Provide the [x, y] coordinate of the cell's center where the given text is located.  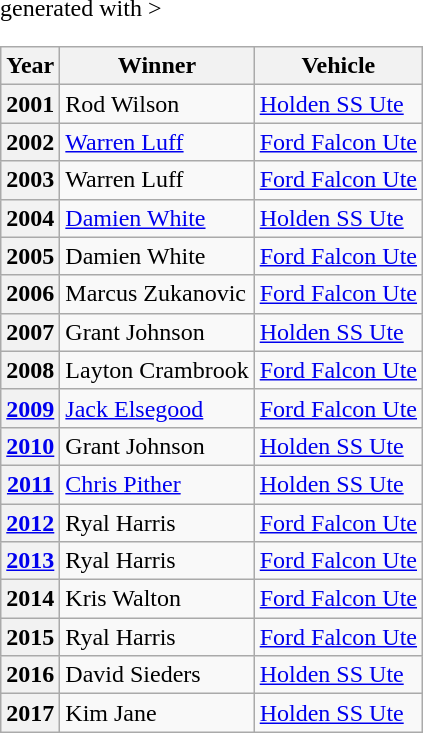
Chris Pither [157, 484]
2015 [30, 637]
2009 [30, 408]
Kris Walton [157, 599]
2008 [30, 370]
Kim Jane [157, 713]
Rod Wilson [157, 104]
2013 [30, 561]
2017 [30, 713]
2010 [30, 446]
2001 [30, 104]
Year [30, 66]
2006 [30, 294]
Vehicle [338, 66]
David Sieders [157, 675]
2014 [30, 599]
Jack Elsegood [157, 408]
Layton Crambrook [157, 370]
2007 [30, 332]
2016 [30, 675]
2003 [30, 180]
Marcus Zukanovic [157, 294]
2002 [30, 142]
2011 [30, 484]
2005 [30, 256]
Winner [157, 66]
2012 [30, 523]
2004 [30, 218]
